Determine the (x, y) coordinate at the center of the cell enclosing the given text.  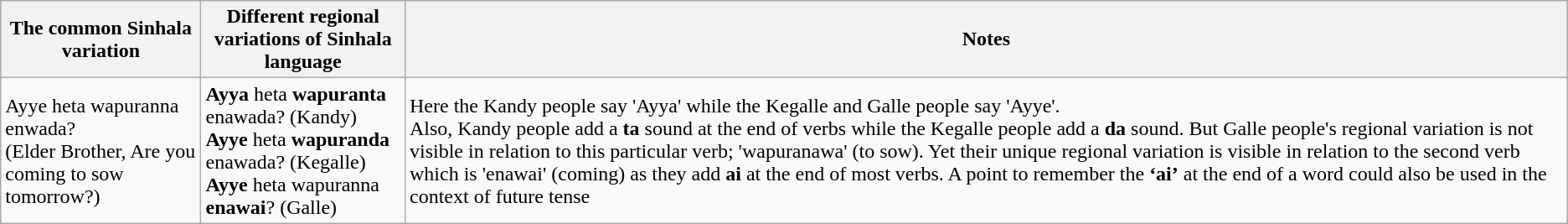
Ayye heta wapuranna enwada?(Elder Brother, Are you coming to sow tomorrow?) (101, 151)
Different regional variations of Sinhala language (303, 39)
Ayya heta wapuranta enawada? (Kandy)Ayye heta wapuranda enawada? (Kegalle)Ayye heta wapuranna enawai? (Galle) (303, 151)
The common Sinhala variation (101, 39)
Notes (986, 39)
